From the cell containing the given text, extract its center point as (X, Y) coordinate. 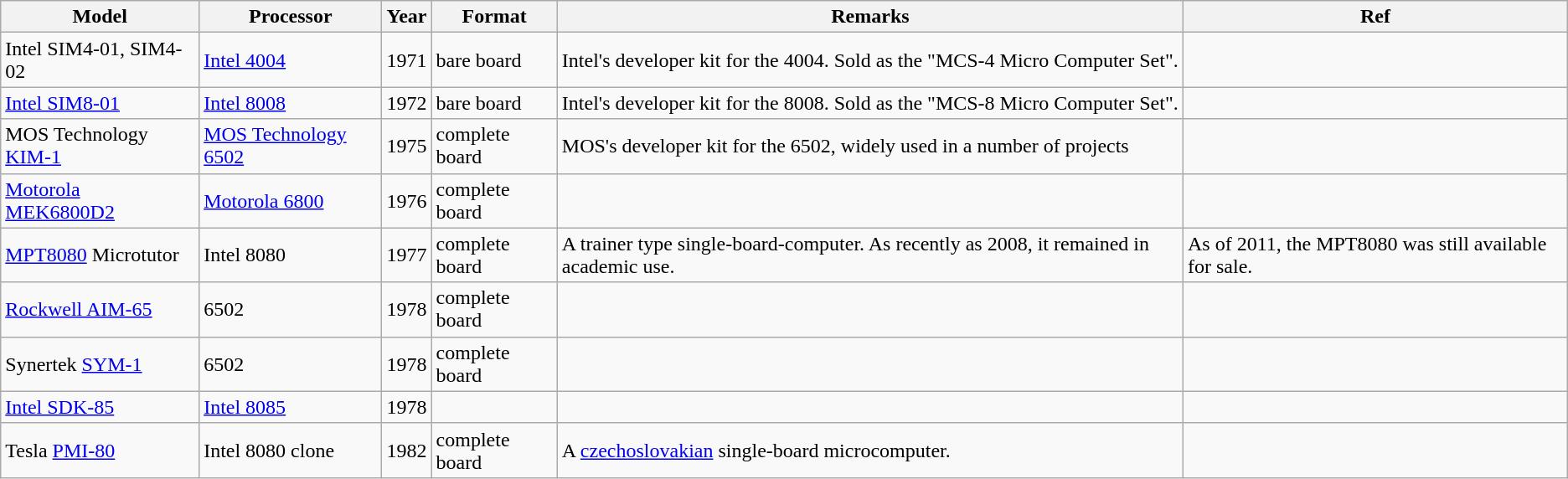
1976 (407, 201)
Motorola MEK6800D2 (101, 201)
1982 (407, 451)
Model (101, 17)
Year (407, 17)
MPT8080 Microtutor (101, 255)
As of 2011, the MPT8080 was still available for sale. (1375, 255)
1972 (407, 103)
Intel's developer kit for the 8008. Sold as the "MCS-8 Micro Computer Set". (869, 103)
Intel SIM4-01, SIM4-02 (101, 60)
Remarks (869, 17)
1971 (407, 60)
1975 (407, 146)
Format (494, 17)
MOS Technology 6502 (291, 146)
Intel SDK-85 (101, 407)
Processor (291, 17)
Intel 8085 (291, 407)
Motorola 6800 (291, 201)
Ref (1375, 17)
Intel 8008 (291, 103)
1977 (407, 255)
Intel SIM8-01 (101, 103)
Intel's developer kit for the 4004. Sold as the "MCS-4 Micro Computer Set". (869, 60)
MOS Technology KIM-1 (101, 146)
Intel 4004 (291, 60)
MOS's developer kit for the 6502, widely used in a number of projects (869, 146)
Rockwell AIM-65 (101, 310)
Intel 8080 (291, 255)
Tesla PMI-80 (101, 451)
A czechoslovakian single-board microcomputer. (869, 451)
A trainer type single-board-computer. As recently as 2008, it remained in academic use. (869, 255)
Synertek SYM-1 (101, 363)
Intel 8080 clone (291, 451)
